Detect which cell encompasses the target text, then output its (x, y) center coordinate. 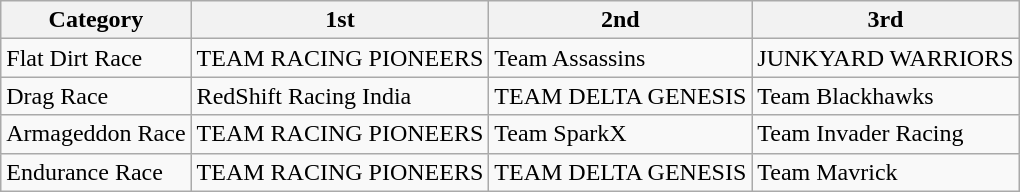
Team SparkX (620, 134)
Armageddon Race (96, 134)
2nd (620, 20)
RedShift Racing India (340, 96)
Team Assassins (620, 58)
Endurance Race (96, 172)
Team Blackhawks (886, 96)
JUNKYARD WARRIORS (886, 58)
Drag Race (96, 96)
Category (96, 20)
1st (340, 20)
Team Mavrick (886, 172)
Flat Dirt Race (96, 58)
3rd (886, 20)
Team Invader Racing (886, 134)
